Return the [X, Y] coordinate for the center point of the cell that contains the specified text.  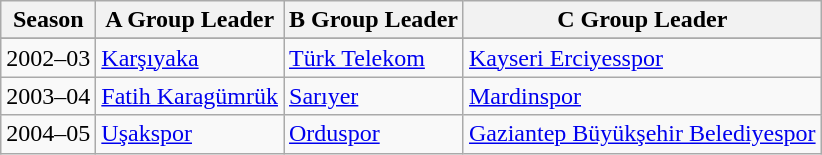
Orduspor [374, 134]
2002–03 [48, 58]
Gaziantep Büyükşehir Belediyespor [642, 134]
B Group Leader [374, 20]
Season [48, 20]
Karşıyaka [190, 58]
Uşakspor [190, 134]
Fatih Karagümrük [190, 96]
2004–05 [48, 134]
Mardinspor [642, 96]
C Group Leader [642, 20]
Sarıyer [374, 96]
2003–04 [48, 96]
Kayseri Erciyesspor [642, 58]
A Group Leader [190, 20]
Türk Telekom [374, 58]
